Scan for the cell matching the given text and deliver its (X, Y) coordinate at center. 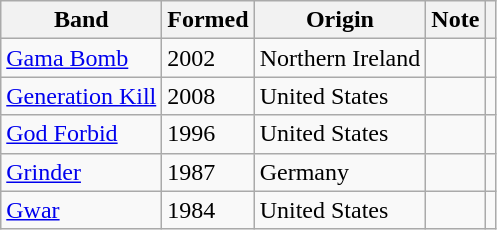
Grinder (82, 172)
1987 (208, 172)
Origin (340, 20)
Band (82, 20)
1984 (208, 210)
Germany (340, 172)
God Forbid (82, 134)
2002 (208, 58)
Northern Ireland (340, 58)
Formed (208, 20)
Gama Bomb (82, 58)
2008 (208, 96)
1996 (208, 134)
Gwar (82, 210)
Note (456, 20)
Generation Kill (82, 96)
